Locate the cell with the specified text and output its [X, Y] center coordinate. 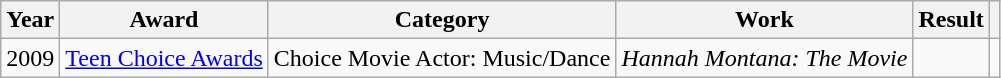
Teen Choice Awards [164, 58]
Work [764, 20]
Choice Movie Actor: Music/Dance [442, 58]
Result [951, 20]
Award [164, 20]
Hannah Montana: The Movie [764, 58]
2009 [30, 58]
Year [30, 20]
Category [442, 20]
